Return (X, Y) of the center of cell containing provided text 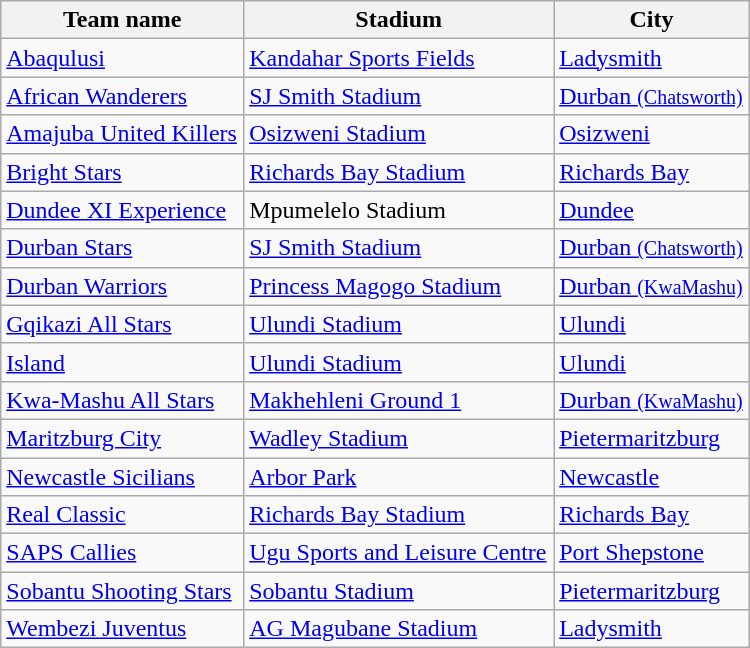
Osizweni Stadium (399, 134)
Wadley Stadium (399, 438)
Kwa-Mashu All Stars (122, 400)
Mpumelelo Stadium (399, 210)
Maritzburg City (122, 438)
Abaqulusi (122, 58)
Stadium (399, 20)
Port Shepstone (652, 553)
Durban Stars (122, 248)
Makhehleni Ground 1 (399, 400)
Team name (122, 20)
Newcastle Sicilians (122, 477)
Real Classic (122, 515)
Island (122, 362)
Gqikazi All Stars (122, 324)
Dundee XI Experience (122, 210)
Kandahar Sports Fields (399, 58)
Arbor Park (399, 477)
Dundee (652, 210)
Durban Warriors (122, 286)
African Wanderers (122, 96)
Sobantu Shooting Stars (122, 591)
Wembezi Juventus (122, 629)
Osizweni (652, 134)
AG Magubane Stadium (399, 629)
City (652, 20)
Newcastle (652, 477)
Bright Stars (122, 172)
Princess Magogo Stadium (399, 286)
Amajuba United Killers (122, 134)
Ugu Sports and Leisure Centre (399, 553)
SAPS Callies (122, 553)
Sobantu Stadium (399, 591)
